Output the (x, y) coordinate of the center of the cell containing the given text.  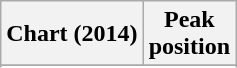
Peak position (189, 34)
Chart (2014) (72, 34)
